Detect which cell encompasses the target text, then output its (x, y) center coordinate. 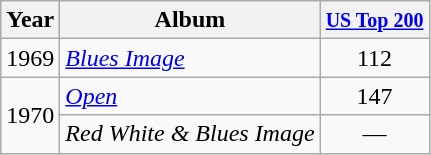
Open (190, 96)
Album (190, 20)
Year (30, 20)
1969 (30, 58)
Blues Image (190, 58)
Red White & Blues Image (190, 134)
US Top 200 (374, 20)
1970 (30, 115)
147 (374, 96)
112 (374, 58)
— (374, 134)
